Return the [X, Y] coordinate for the center point of the cell that contains the specified text.  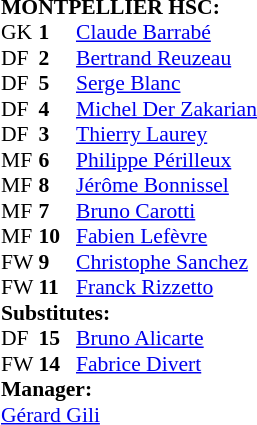
Christophe Sanchez [166, 262]
14 [57, 364]
3 [57, 135]
Jérôme Bonnissel [166, 185]
Franck Rizzetto [166, 287]
8 [57, 185]
11 [57, 287]
Serge Blanc [166, 83]
Michel Der Zakarian [166, 109]
7 [57, 211]
4 [57, 109]
2 [57, 58]
Bruno Carotti [166, 211]
Bruno Alicarte [166, 339]
Substitutes: [129, 313]
6 [57, 160]
GK [20, 33]
15 [57, 339]
10 [57, 237]
9 [57, 262]
Claude Barrabé [166, 33]
1 [57, 33]
Thierry Laurey [166, 135]
Bertrand Reuzeau [166, 58]
Philippe Périlleux [166, 160]
Fabrice Divert [166, 364]
Fabien Lefèvre [166, 237]
Manager: [129, 389]
5 [57, 83]
